Extract the [X, Y] coordinate from the center of the cell holding the provided text.  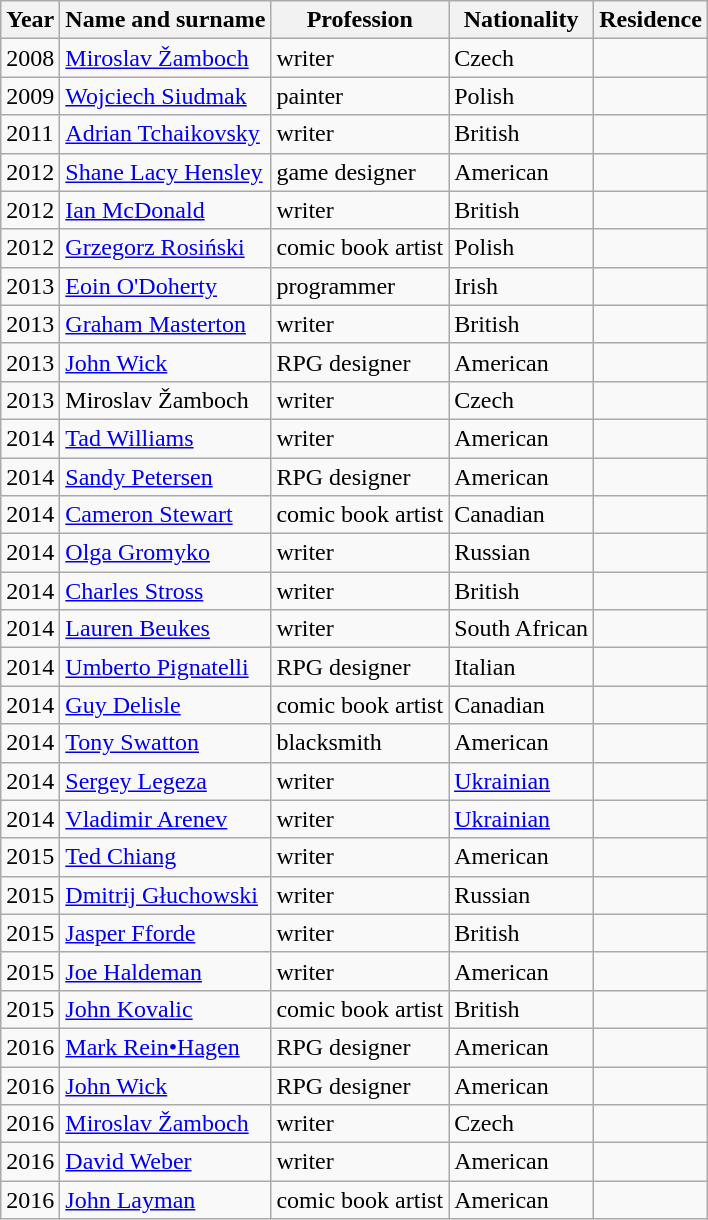
2008 [30, 58]
John Kovalic [166, 1009]
Name and surname [166, 20]
Lauren Beukes [166, 629]
Graham Masterton [166, 324]
Tad Williams [166, 438]
Profession [360, 20]
Umberto Pignatelli [166, 667]
Mark Rein•Hagen [166, 1047]
Residence [651, 20]
Dmitrij Głuchowski [166, 895]
Joe Haldeman [166, 971]
Jasper Fforde [166, 933]
game designer [360, 172]
Wojciech Siudmak [166, 96]
John Layman [166, 1200]
Tony Swatton [166, 743]
Year [30, 20]
painter [360, 96]
Guy Delisle [166, 705]
South African [522, 629]
Sergey Legeza [166, 781]
Sandy Petersen [166, 477]
Shane Lacy Hensley [166, 172]
Olga Gromyko [166, 553]
Nationality [522, 20]
Charles Stross [166, 591]
Grzegorz Rosiński [166, 248]
Italian [522, 667]
programmer [360, 286]
Eoin O'Doherty [166, 286]
2009 [30, 96]
Ian McDonald [166, 210]
blacksmith [360, 743]
Cameron Stewart [166, 515]
Irish [522, 286]
Vladimir Arenev [166, 819]
Ted Chiang [166, 857]
David Weber [166, 1162]
2011 [30, 134]
Adrian Tchaikovsky [166, 134]
